Return [X, Y] of the center of cell containing provided text 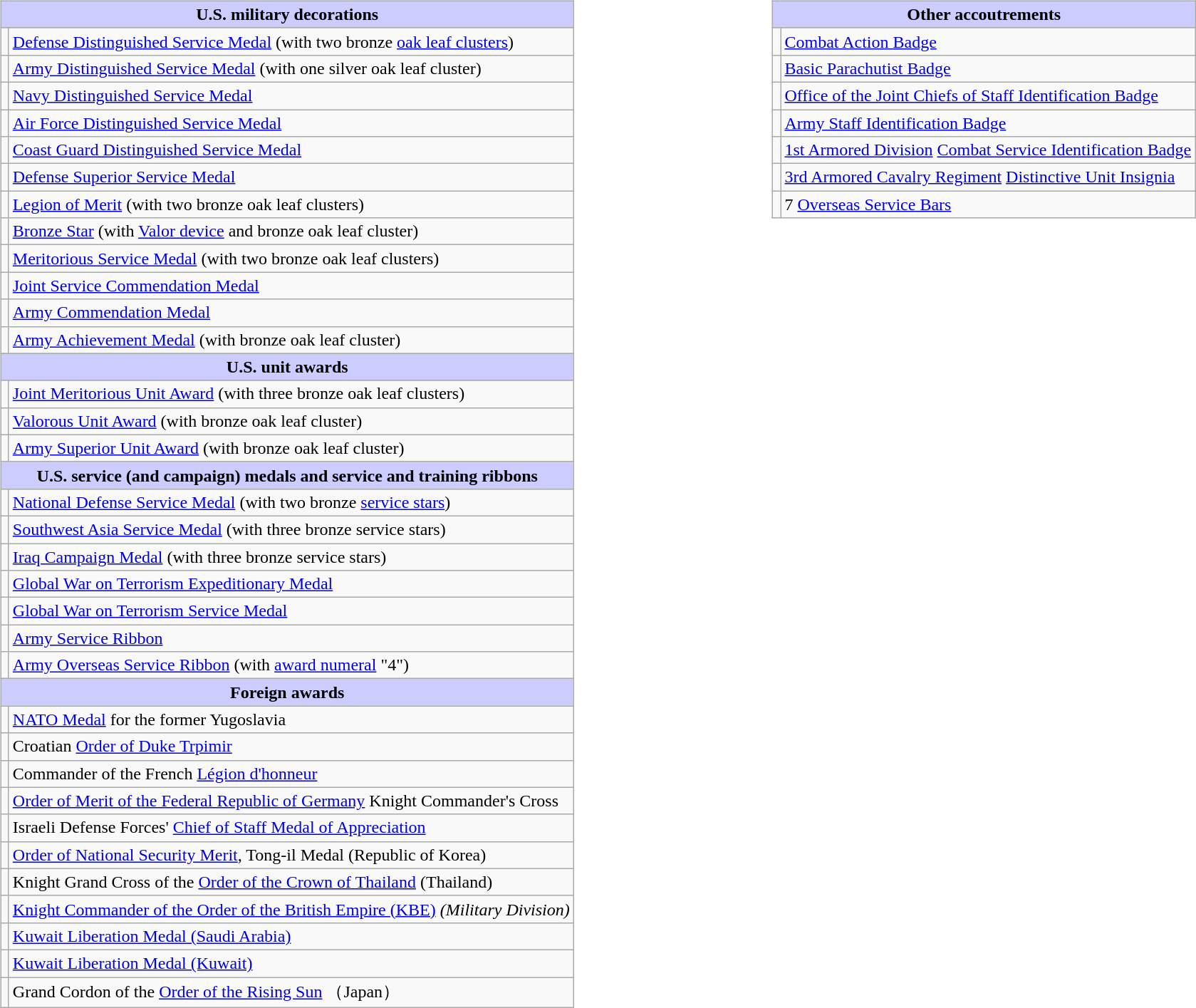
Kuwait Liberation Medal (Saudi Arabia) [291, 936]
Joint Meritorious Unit Award (with three bronze oak leaf clusters) [291, 394]
Office of the Joint Chiefs of Staff Identification Badge [988, 95]
U.S. unit awards [287, 367]
Order of Merit of the Federal Republic of Germany Knight Commander's Cross [291, 801]
Bronze Star (with Valor device and bronze oak leaf cluster) [291, 232]
NATO Medal for the former Yugoslavia [291, 719]
Other accoutrements [984, 14]
Southwest Asia Service Medal (with three bronze service stars) [291, 529]
Army Service Ribbon [291, 638]
Iraq Campaign Medal (with three bronze service stars) [291, 556]
Knight Commander of the Order of the British Empire (KBE) (Military Division) [291, 909]
Valorous Unit Award (with bronze oak leaf cluster) [291, 421]
Defense Distinguished Service Medal (with two bronze oak leaf clusters) [291, 41]
Army Superior Unit Award (with bronze oak leaf cluster) [291, 448]
Knight Grand Cross of the Order of the Crown of Thailand (Thailand) [291, 882]
Grand Cordon of the Order of the Rising Sun （Japan） [291, 993]
Combat Action Badge [988, 41]
Foreign awards [287, 692]
Army Staff Identification Badge [988, 123]
Army Achievement Medal (with bronze oak leaf cluster) [291, 340]
National Defense Service Medal (with two bronze service stars) [291, 502]
Commander of the French Légion d'honneur [291, 774]
Army Overseas Service Ribbon (with award numeral "4") [291, 665]
Air Force Distinguished Service Medal [291, 123]
Meritorious Service Medal (with two bronze oak leaf clusters) [291, 259]
Croatian Order of Duke Trpimir [291, 747]
Army Commendation Medal [291, 313]
Army Distinguished Service Medal (with one silver oak leaf cluster) [291, 68]
1st Armored Division Combat Service Identification Badge [988, 150]
Basic Parachutist Badge [988, 68]
Global War on Terrorism Service Medal [291, 611]
Kuwait Liberation Medal (Kuwait) [291, 963]
Global War on Terrorism Expeditionary Medal [291, 584]
U.S. military decorations [287, 14]
Legion of Merit (with two bronze oak leaf clusters) [291, 204]
Defense Superior Service Medal [291, 177]
Coast Guard Distinguished Service Medal [291, 150]
Order of National Security Merit, Tong-il Medal (Republic of Korea) [291, 855]
Israeli Defense Forces' Chief of Staff Medal of Appreciation [291, 828]
Joint Service Commendation Medal [291, 286]
3rd Armored Cavalry Regiment Distinctive Unit Insignia [988, 177]
7 Overseas Service Bars [988, 204]
U.S. service (and campaign) medals and service and training ribbons [287, 475]
Navy Distinguished Service Medal [291, 95]
